Output the [x, y] coordinate of the center of the cell containing the given text.  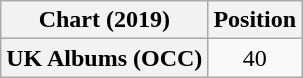
40 [255, 58]
Chart (2019) [104, 20]
UK Albums (OCC) [104, 58]
Position [255, 20]
